Extract the (X, Y) coordinate from the center of the cell holding the provided text.  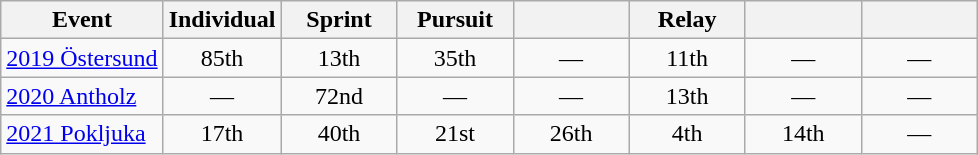
85th (222, 58)
Sprint (339, 20)
2019 Östersund (82, 58)
14th (803, 134)
4th (687, 134)
17th (222, 134)
21st (455, 134)
Individual (222, 20)
72nd (339, 96)
Relay (687, 20)
40th (339, 134)
2020 Antholz (82, 96)
11th (687, 58)
26th (571, 134)
Event (82, 20)
2021 Pokljuka (82, 134)
35th (455, 58)
Pursuit (455, 20)
